Locate the cell with the specified text and output its (x, y) center coordinate. 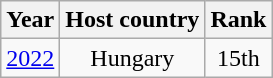
Year (30, 20)
Rank (238, 20)
2022 (30, 58)
Host country (132, 20)
15th (238, 58)
Hungary (132, 58)
